Pinpoint the cell where the given text exists, returning its (x, y) midpoint coordinate. 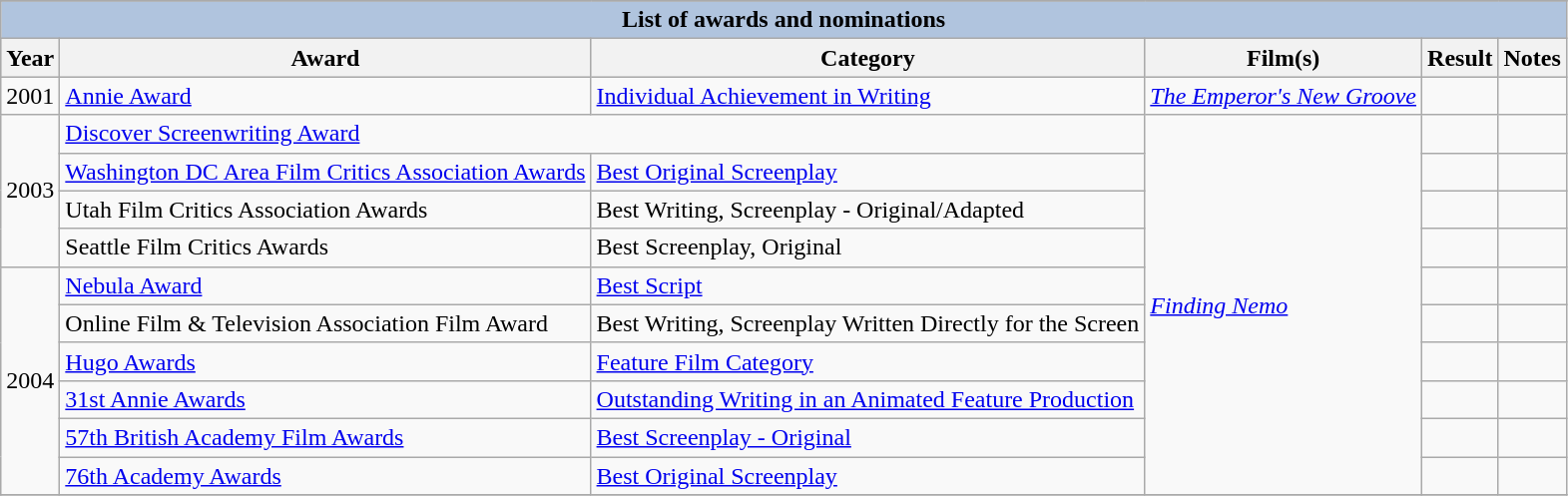
Seattle Film Critics Awards (325, 248)
Award (325, 58)
Category (868, 58)
31st Annie Awards (325, 399)
Hugo Awards (325, 361)
Annie Award (325, 96)
Outstanding Writing in an Animated Feature Production (868, 399)
Feature Film Category (868, 361)
List of awards and nominations (784, 20)
Best Screenplay - Original (868, 437)
Best Script (868, 285)
Utah Film Critics Association Awards (325, 210)
Best Writing, Screenplay - Original/Adapted (868, 210)
57th British Academy Film Awards (325, 437)
2003 (30, 191)
2001 (30, 96)
Year (30, 58)
Individual Achievement in Writing (868, 96)
Best Writing, Screenplay Written Directly for the Screen (868, 323)
Nebula Award (325, 285)
Washington DC Area Film Critics Association Awards (325, 172)
Notes (1532, 58)
Result (1460, 58)
Discover Screenwriting Award (603, 134)
76th Academy Awards (325, 476)
Finding Nemo (1284, 305)
2004 (30, 380)
Best Screenplay, Original (868, 248)
The Emperor's New Groove (1284, 96)
Online Film & Television Association Film Award (325, 323)
Film(s) (1284, 58)
